Return [x, y] of the center of cell containing provided text 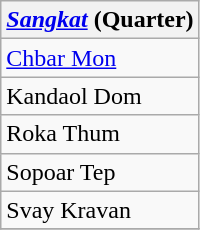
Chbar Mon [100, 58]
Roka Thum [100, 134]
Kandaol Dom [100, 96]
Svay Kravan [100, 210]
Sopoar Tep [100, 172]
Sangkat (Quarter) [100, 20]
